Return the [x, y] coordinate for the center point of the cell that contains the specified text.  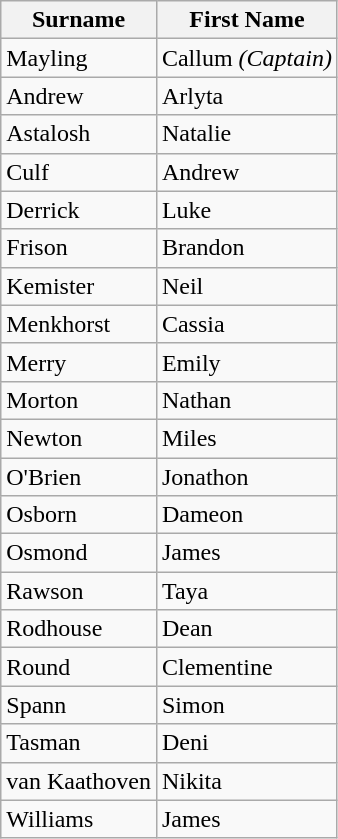
Culf [79, 172]
Luke [246, 210]
Nathan [246, 400]
Clementine [246, 667]
Miles [246, 438]
Kemister [79, 286]
Callum (Captain) [246, 58]
First Name [246, 20]
Rawson [79, 591]
Emily [246, 362]
Mayling [79, 58]
Rodhouse [79, 629]
Neil [246, 286]
Spann [79, 705]
Dameon [246, 515]
Brandon [246, 248]
Osmond [79, 553]
Arlyta [246, 96]
Jonathon [246, 477]
Natalie [246, 134]
Cassia [246, 324]
Williams [79, 819]
Astalosh [79, 134]
Taya [246, 591]
Round [79, 667]
van Kaathoven [79, 781]
Frison [79, 248]
Derrick [79, 210]
Surname [79, 20]
Morton [79, 400]
Nikita [246, 781]
Dean [246, 629]
Merry [79, 362]
Simon [246, 705]
Menkhorst [79, 324]
O'Brien [79, 477]
Tasman [79, 743]
Newton [79, 438]
Osborn [79, 515]
Deni [246, 743]
